For the text-containing cell, return its midpoint in [X, Y] coordinate format. 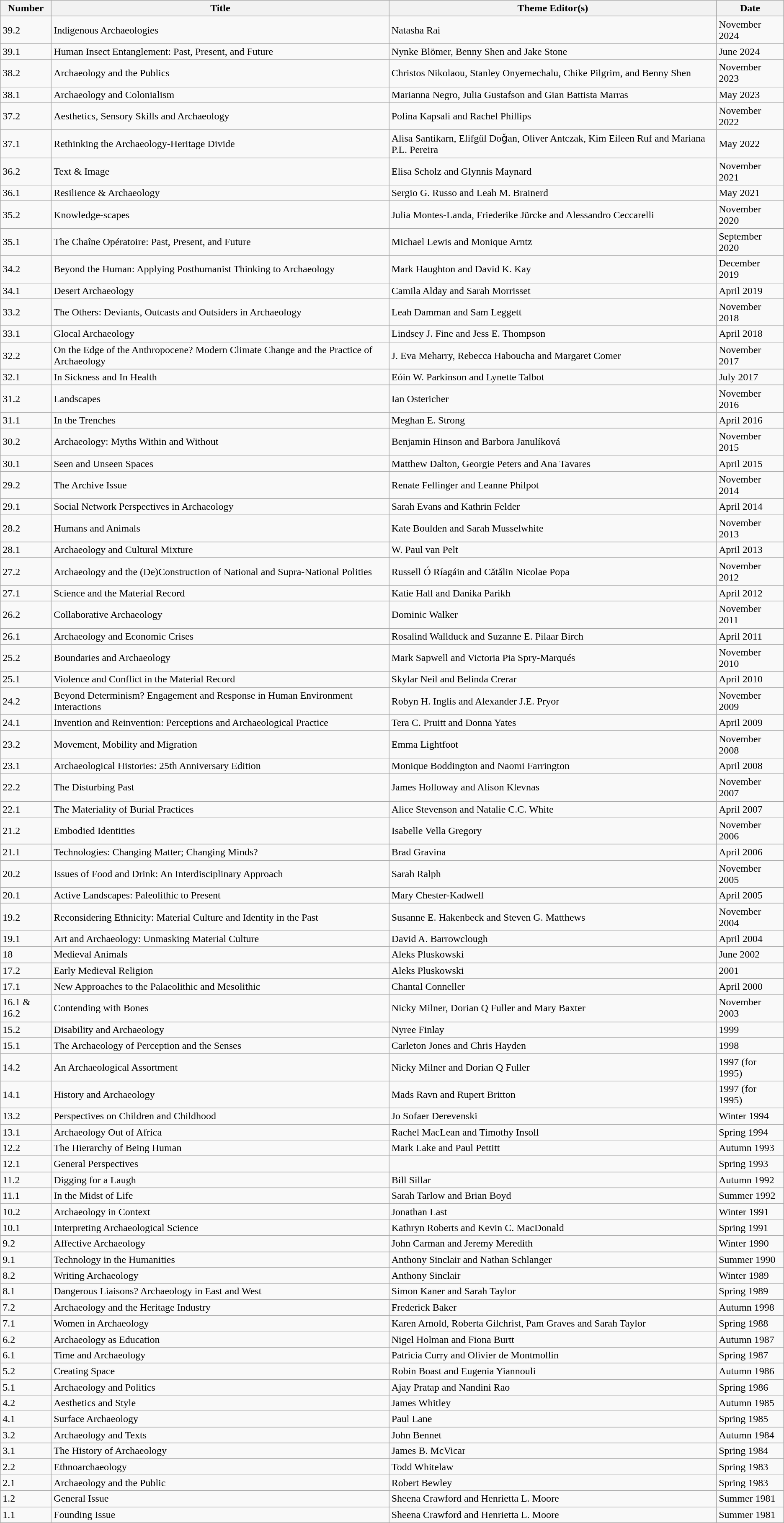
Bill Sillar [553, 1180]
Christos Nikolaou, Stanley Onyemechalu, Chike Pilgrim, and Benny Shen [553, 73]
24.2 [26, 701]
Todd Whitelaw [553, 1467]
2001 [750, 971]
November 2006 [750, 831]
Desert Archaeology [220, 291]
Reconsidering Ethnicity: Material Culture and Identity in the Past [220, 917]
35.2 [26, 214]
Creating Space [220, 1371]
36.1 [26, 193]
31.2 [26, 399]
Archaeology in Context [220, 1212]
July 2017 [750, 377]
32.1 [26, 377]
30.2 [26, 441]
Mads Ravn and Rupert Britton [553, 1094]
The History of Archaeology [220, 1451]
May 2023 [750, 95]
Spring 1985 [750, 1419]
22.2 [26, 787]
Time and Archaeology [220, 1355]
26.2 [26, 615]
Beyond Determinism? Engagement and Response in Human Environment Interactions [220, 701]
Summer 1990 [750, 1260]
Archaeology and the Heritage Industry [220, 1307]
April 2006 [750, 852]
Julia Montes-Landa, Friederike Jürcke and Alessandro Ceccarelli [553, 214]
Aesthetics, Sensory Skills and Archaeology [220, 116]
12.2 [26, 1148]
Karen Arnold, Roberta Gilchrist, Pam Graves and Sarah Taylor [553, 1323]
Movement, Mobility and Migration [220, 744]
The Chaîne Opératoire: Past, Present, and Future [220, 242]
Skylar Neil and Belinda Crerar [553, 679]
April 2010 [750, 679]
Archaeology and Economic Crises [220, 636]
June 2024 [750, 52]
19.1 [26, 939]
Katie Hall and Danika Parikh [553, 593]
38.2 [26, 73]
28.2 [26, 529]
7.2 [26, 1307]
Anthony Sinclair [553, 1275]
Robin Boast and Eugenia Yiannouli [553, 1371]
Marianna Negro, Julia Gustafson and Gian Battista Marras [553, 95]
New Approaches to the Palaeolithic and Mesolithic [220, 986]
Archaeology and Colonialism [220, 95]
10.1 [26, 1228]
Ian Ostericher [553, 399]
Technologies: Changing Matter; Changing Minds? [220, 852]
April 2000 [750, 986]
Sergio G. Russo and Leah M. Brainerd [553, 193]
The Disturbing Past [220, 787]
Nyree Finlay [553, 1030]
May 2022 [750, 144]
Eóin W. Parkinson and Lynette Talbot [553, 377]
Archaeology and Texts [220, 1435]
J. Eva Meharry, Rebecca Haboucha and Margaret Comer [553, 355]
19.2 [26, 917]
Robert Bewley [553, 1483]
June 2002 [750, 955]
Sarah Evans and Kathrin Felder [553, 507]
Date [750, 8]
November 2014 [750, 485]
23.1 [26, 766]
4.2 [26, 1403]
24.1 [26, 723]
Simon Kaner and Sarah Taylor [553, 1291]
Archaeology and the Publics [220, 73]
Paul Lane [553, 1419]
History and Archaeology [220, 1094]
36.2 [26, 172]
Summer 1992 [750, 1196]
14.2 [26, 1067]
April 2014 [750, 507]
Anthony Sinclair and Nathan Schlanger [553, 1260]
November 2022 [750, 116]
30.1 [26, 464]
Autumn 1984 [750, 1435]
April 2011 [750, 636]
Rethinking the Archaeology-Heritage Divide [220, 144]
April 2015 [750, 464]
Nigel Holman and Fiona Burtt [553, 1339]
Ajay Pratap and Nandini Rao [553, 1387]
Renate Fellinger and Leanne Philpot [553, 485]
November 2024 [750, 30]
General Perspectives [220, 1164]
Disability and Archaeology [220, 1030]
15.2 [26, 1030]
21.1 [26, 852]
5.1 [26, 1387]
Seen and Unseen Spaces [220, 464]
Title [220, 8]
Archaeology and Politics [220, 1387]
Autumn 1985 [750, 1403]
2.1 [26, 1483]
14.1 [26, 1094]
Archaeology and the Public [220, 1483]
May 2021 [750, 193]
18 [26, 955]
7.1 [26, 1323]
James Whitley [553, 1403]
Sarah Tarlow and Brian Boyd [553, 1196]
Women in Archaeology [220, 1323]
Spring 1984 [750, 1451]
23.2 [26, 744]
Active Landscapes: Paleolithic to Present [220, 896]
8.2 [26, 1275]
The Archive Issue [220, 485]
35.1 [26, 242]
1998 [750, 1045]
Mark Lake and Paul Pettitt [553, 1148]
8.1 [26, 1291]
Spring 1988 [750, 1323]
6.1 [26, 1355]
Frederick Baker [553, 1307]
34.2 [26, 269]
Dangerous Liaisons? Archaeology in East and West [220, 1291]
April 2018 [750, 334]
Spring 1989 [750, 1291]
3.1 [26, 1451]
Matthew Dalton, Georgie Peters and Ana Tavares [553, 464]
Benjamin Hinson and Barbora Janulíková [553, 441]
November 2005 [750, 874]
11.2 [26, 1180]
Surface Archaeology [220, 1419]
Digging for a Laugh [220, 1180]
37.1 [26, 144]
Perspectives on Children and Childhood [220, 1116]
Technology in the Humanities [220, 1260]
29.2 [26, 485]
April 2019 [750, 291]
3.2 [26, 1435]
Susanne E. Hakenbeck and Steven G. Matthews [553, 917]
20.2 [26, 874]
April 2004 [750, 939]
John Bennet [553, 1435]
Theme Editor(s) [553, 8]
December 2019 [750, 269]
Nicky Milner, Dorian Q Fuller and Mary Baxter [553, 1008]
Mary Chester-Kadwell [553, 896]
Violence and Conflict in the Material Record [220, 679]
November 2008 [750, 744]
37.2 [26, 116]
Landscapes [220, 399]
April 2012 [750, 593]
Patricia Curry and Olivier de Montmollin [553, 1355]
David A. Barrowclough [553, 939]
In Sickness and In Health [220, 377]
Kathryn Roberts and Kevin C. MacDonald [553, 1228]
39.2 [26, 30]
On the Edge of the Anthropocene? Modern Climate Change and the Practice of Archaeology [220, 355]
Humans and Animals [220, 529]
Indigenous Archaeologies [220, 30]
25.1 [26, 679]
Autumn 1992 [750, 1180]
April 2007 [750, 809]
November 2015 [750, 441]
20.1 [26, 896]
Jo Sofaer Derevenski [553, 1116]
General Issue [220, 1499]
Kate Boulden and Sarah Musselwhite [553, 529]
26.1 [26, 636]
11.1 [26, 1196]
Nynke Blömer, Benny Shen and Jake Stone [553, 52]
Alisa Santikarn, Elifgül Doǧan, Oliver Antczak, Kim Eileen Ruf and Mariana P.L. Pereira [553, 144]
Aesthetics and Style [220, 1403]
September 2020 [750, 242]
4.1 [26, 1419]
Winter 1991 [750, 1212]
Ethnoarchaeology [220, 1467]
Spring 1993 [750, 1164]
Rosalind Wallduck and Suzanne E. Pilaar Birch [553, 636]
Leah Damman and Sam Leggett [553, 312]
Winter 1990 [750, 1244]
32.2 [26, 355]
W. Paul van Pelt [553, 550]
Archaeology and the (De)Construction of National and Supra-National Polities [220, 571]
April 2009 [750, 723]
November 2013 [750, 529]
Writing Archaeology [220, 1275]
Resilience & Archaeology [220, 193]
The Others: Deviants, Outcasts and Outsiders in Archaeology [220, 312]
The Materiality of Burial Practices [220, 809]
Medieval Animals [220, 955]
Nicky Milner and Dorian Q Fuller [553, 1067]
In the Trenches [220, 420]
Archaeological Histories: 25th Anniversary Edition [220, 766]
Glocal Archaeology [220, 334]
9.1 [26, 1260]
Tera C. Pruitt and Donna Yates [553, 723]
27.1 [26, 593]
Monique Boddington and Naomi Farrington [553, 766]
Collaborative Archaeology [220, 615]
Autumn 1998 [750, 1307]
Natasha Rai [553, 30]
33.1 [26, 334]
April 2013 [750, 550]
Chantal Conneller [553, 986]
Brad Gravina [553, 852]
34.1 [26, 291]
31.1 [26, 420]
November 2003 [750, 1008]
17.1 [26, 986]
Michael Lewis and Monique Arntz [553, 242]
Human Insect Entanglement: Past, Present, and Future [220, 52]
Art and Archaeology: Unmasking Material Culture [220, 939]
November 2016 [750, 399]
Meghan E. Strong [553, 420]
Mark Sapwell and Victoria Pia Spry-Marqués [553, 658]
Mark Haughton and David K. Kay [553, 269]
November 2017 [750, 355]
Alice Stevenson and Natalie C.C. White [553, 809]
9.2 [26, 1244]
Founding Issue [220, 1515]
Early Medieval Religion [220, 971]
November 2020 [750, 214]
Spring 1986 [750, 1387]
38.1 [26, 95]
November 2021 [750, 172]
The Hierarchy of Being Human [220, 1148]
Affective Archaeology [220, 1244]
21.2 [26, 831]
Issues of Food and Drink: An Interdisciplinary Approach [220, 874]
Polina Kapsali and Rachel Phillips [553, 116]
November 2018 [750, 312]
Spring 1994 [750, 1132]
Invention and Reinvention: Perceptions and Archaeological Practice [220, 723]
Russell Ó Ríagáin and Cătălin Nicolae Popa [553, 571]
James B. McVicar [553, 1451]
33.2 [26, 312]
Archaeology and Cultural Mixture [220, 550]
Sarah Ralph [553, 874]
Spring 1991 [750, 1228]
25.2 [26, 658]
Number [26, 8]
12.1 [26, 1164]
16.1 & 16.2 [26, 1008]
10.2 [26, 1212]
Science and the Material Record [220, 593]
Winter 1994 [750, 1116]
22.1 [26, 809]
Interpreting Archaeological Science [220, 1228]
1.1 [26, 1515]
November 2010 [750, 658]
Archaeology as Education [220, 1339]
Rachel MacLean and Timothy Insoll [553, 1132]
1999 [750, 1030]
An Archaeological Assortment [220, 1067]
November 2012 [750, 571]
Text & Image [220, 172]
28.1 [26, 550]
6.2 [26, 1339]
5.2 [26, 1371]
Dominic Walker [553, 615]
15.1 [26, 1045]
November 2011 [750, 615]
Archaeology Out of Africa [220, 1132]
April 2008 [750, 766]
Archaeology: Myths Within and Without [220, 441]
Spring 1987 [750, 1355]
John Carman and Jeremy Meredith [553, 1244]
2.2 [26, 1467]
November 2023 [750, 73]
Elisa Scholz and Glynnis Maynard [553, 172]
Autumn 1993 [750, 1148]
Lindsey J. Fine and Jess E. Thompson [553, 334]
Winter 1989 [750, 1275]
17.2 [26, 971]
Beyond the Human: Applying Posthumanist Thinking to Archaeology [220, 269]
Autumn 1987 [750, 1339]
Contending with Bones [220, 1008]
November 2007 [750, 787]
39.1 [26, 52]
Boundaries and Archaeology [220, 658]
Autumn 1986 [750, 1371]
Emma Lightfoot [553, 744]
April 2016 [750, 420]
13.1 [26, 1132]
Jonathan Last [553, 1212]
1.2 [26, 1499]
Isabelle Vella Gregory [553, 831]
29.1 [26, 507]
November 2009 [750, 701]
James Holloway and Alison Klevnas [553, 787]
Social Network Perspectives in Archaeology [220, 507]
Robyn H. Inglis and Alexander J.E. Pryor [553, 701]
13.2 [26, 1116]
Knowledge-scapes [220, 214]
Carleton Jones and Chris Hayden [553, 1045]
In the Midst of Life [220, 1196]
November 2004 [750, 917]
Camila Alday and Sarah Morrisset [553, 291]
27.2 [26, 571]
Embodied Identities [220, 831]
April 2005 [750, 896]
The Archaeology of Perception and the Senses [220, 1045]
